Scan for the cell matching the given text and deliver its (X, Y) coordinate at center. 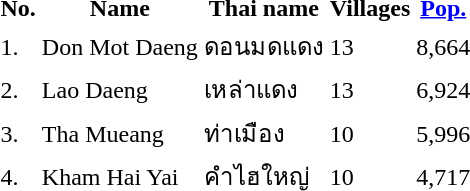
ดอนมดแดง (264, 46)
Tha Mueang (120, 133)
เหล่าแดง (264, 90)
Lao Daeng (120, 90)
ท่าเมือง (264, 133)
Don Mot Daeng (120, 46)
10 (370, 133)
